Scan for the cell matching the given text and deliver its [X, Y] coordinate at center. 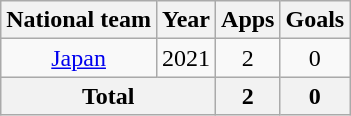
Japan [79, 58]
Year [186, 20]
Goals [315, 20]
2021 [186, 58]
National team [79, 20]
Apps [248, 20]
Total [108, 96]
